Locate the cell with the specified text and output its (X, Y) center coordinate. 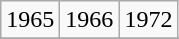
1965 (30, 20)
1972 (148, 20)
1966 (90, 20)
